Search for the cell housing the specified text and yield its (x, y) center coordinate. 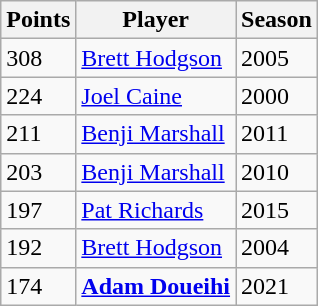
2015 (277, 210)
2021 (277, 286)
174 (38, 286)
Player (156, 20)
197 (38, 210)
192 (38, 248)
Pat Richards (156, 210)
Joel Caine (156, 96)
2011 (277, 134)
2000 (277, 96)
211 (38, 134)
203 (38, 172)
308 (38, 58)
2010 (277, 172)
Adam Doueihi (156, 286)
2005 (277, 58)
224 (38, 96)
Points (38, 20)
Season (277, 20)
2004 (277, 248)
